Identify which cell holds the provided text, then report its (x, y) central coordinate. 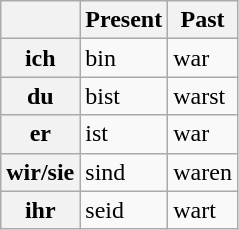
Present (124, 20)
warst (203, 96)
Past (203, 20)
er (40, 134)
seid (124, 210)
ist (124, 134)
ihr (40, 210)
wart (203, 210)
waren (203, 172)
sind (124, 172)
bin (124, 58)
bist (124, 96)
wir/sie (40, 172)
ich (40, 58)
du (40, 96)
